From the cell containing the given text, extract its center point as [X, Y] coordinate. 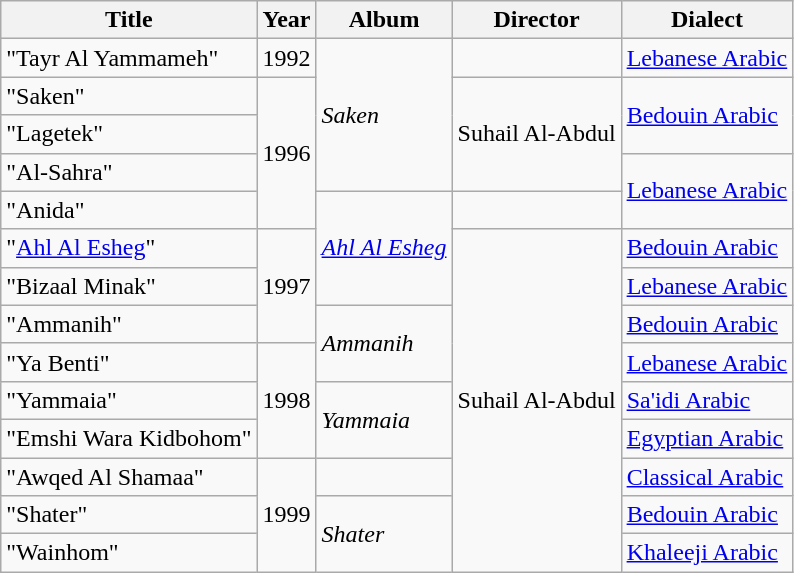
"Saken" [129, 96]
Ahl Al Esheg [384, 248]
1997 [286, 286]
Title [129, 20]
Dialect [707, 20]
"Tayr Al Yammameh" [129, 58]
Album [384, 20]
Khaleeji Arabic [707, 553]
"Al-Sahra" [129, 172]
Yammaia [384, 419]
"Emshi Wara Kidbohom" [129, 438]
Year [286, 20]
"Bizaal Minak" [129, 286]
Ammanih [384, 343]
1998 [286, 400]
"Anida" [129, 210]
1999 [286, 515]
"Shater" [129, 515]
"Ahl Al Esheg" [129, 248]
"Lagetek" [129, 134]
"Awqed Al Shamaa" [129, 477]
Saken [384, 115]
1996 [286, 153]
Egyptian Arabic [707, 438]
"Ya Benti" [129, 362]
Director [536, 20]
1992 [286, 58]
Classical Arabic [707, 477]
"Yammaia" [129, 400]
"Wainhom" [129, 553]
Shater [384, 534]
Sa'idi Arabic [707, 400]
"Ammanih" [129, 324]
